From the cell containing the given text, extract its center point as [X, Y] coordinate. 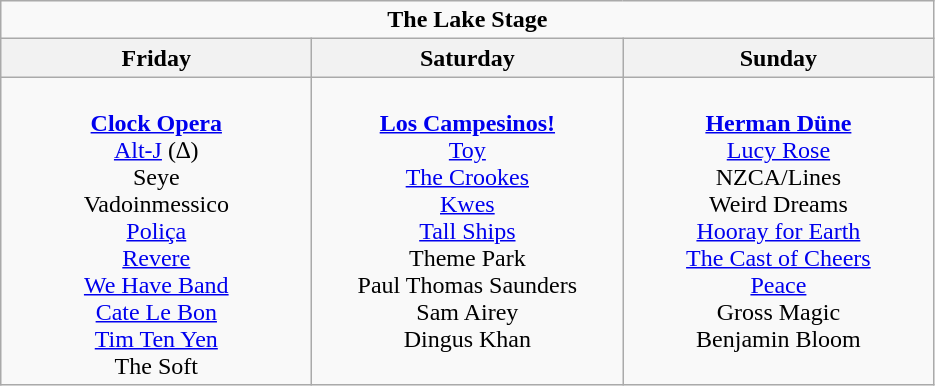
Friday [156, 58]
Herman Düne Lucy Rose NZCA/Lines Weird Dreams Hooray for Earth The Cast of Cheers Peace Gross Magic Benjamin Bloom [778, 231]
Clock Opera Alt-J (∆) Seye Vadoinmessico Poliça Revere We Have Band Cate Le Bon Tim Ten Yen The Soft [156, 231]
Saturday [468, 58]
Los Campesinos! Toy The Crookes Kwes Tall Ships Theme Park Paul Thomas Saunders Sam Airey Dingus Khan [468, 231]
Sunday [778, 58]
The Lake Stage [468, 20]
